Identify which cell holds the provided text, then report its [x, y] central coordinate. 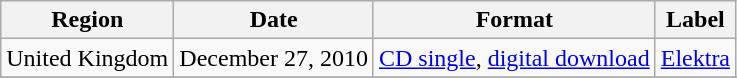
United Kingdom [88, 58]
Elektra [695, 58]
CD single, digital download [514, 58]
Format [514, 20]
December 27, 2010 [274, 58]
Label [695, 20]
Region [88, 20]
Date [274, 20]
